Locate the cell with the specified text and output its [X, Y] center coordinate. 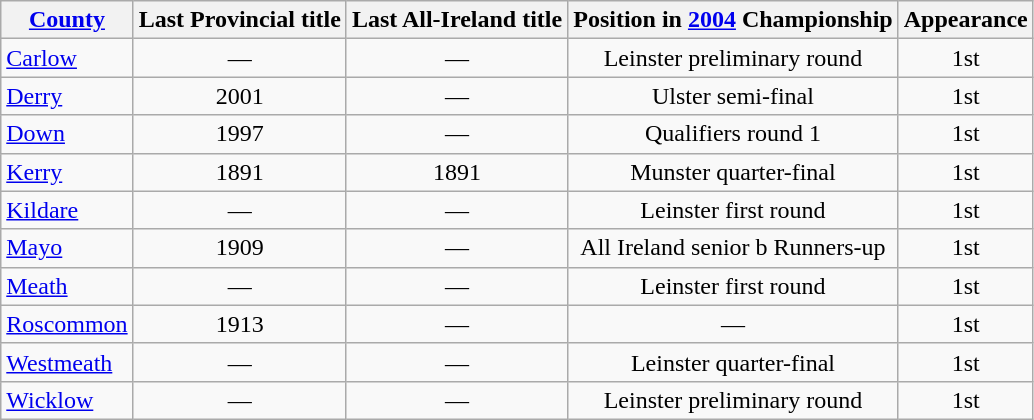
All Ireland senior b Runners-up [734, 248]
Derry [67, 96]
Last All-Ireland title [456, 20]
Leinster quarter-final [734, 362]
Qualifiers round 1 [734, 134]
County [67, 20]
Appearance [966, 20]
Kildare [67, 210]
Munster quarter-final [734, 172]
Kerry [67, 172]
1997 [240, 134]
Position in 2004 Championship [734, 20]
Down [67, 134]
Mayo [67, 248]
Carlow [67, 58]
2001 [240, 96]
Westmeath [67, 362]
Last Provincial title [240, 20]
1913 [240, 324]
Roscommon [67, 324]
1909 [240, 248]
Wicklow [67, 400]
Meath [67, 286]
Ulster semi-final [734, 96]
